From the cell containing the given text, extract its center point as (x, y) coordinate. 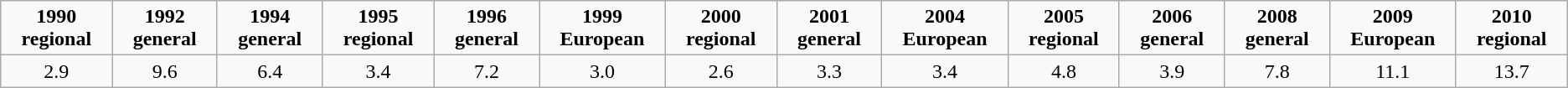
2.9 (57, 71)
3.0 (602, 71)
1992 general (165, 28)
7.8 (1277, 71)
2006 general (1172, 28)
2.6 (720, 71)
1990 regional (57, 28)
2000 regional (720, 28)
3.9 (1172, 71)
2005 regional (1064, 28)
11.1 (1393, 71)
4.8 (1064, 71)
2009 European (1393, 28)
1999 European (602, 28)
2001 general (829, 28)
6.4 (270, 71)
2010 regional (1511, 28)
1996 general (487, 28)
1994 general (270, 28)
3.3 (829, 71)
1995 regional (379, 28)
9.6 (165, 71)
13.7 (1511, 71)
7.2 (487, 71)
2008 general (1277, 28)
2004 European (945, 28)
